Identify which cell holds the provided text, then report its (x, y) central coordinate. 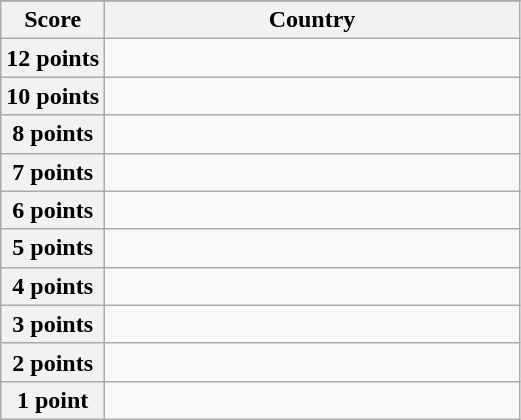
1 point (53, 400)
3 points (53, 324)
7 points (53, 172)
6 points (53, 210)
5 points (53, 248)
8 points (53, 134)
4 points (53, 286)
Score (53, 20)
12 points (53, 58)
Country (312, 20)
10 points (53, 96)
2 points (53, 362)
